Locate the cell with the specified text and output its [x, y] center coordinate. 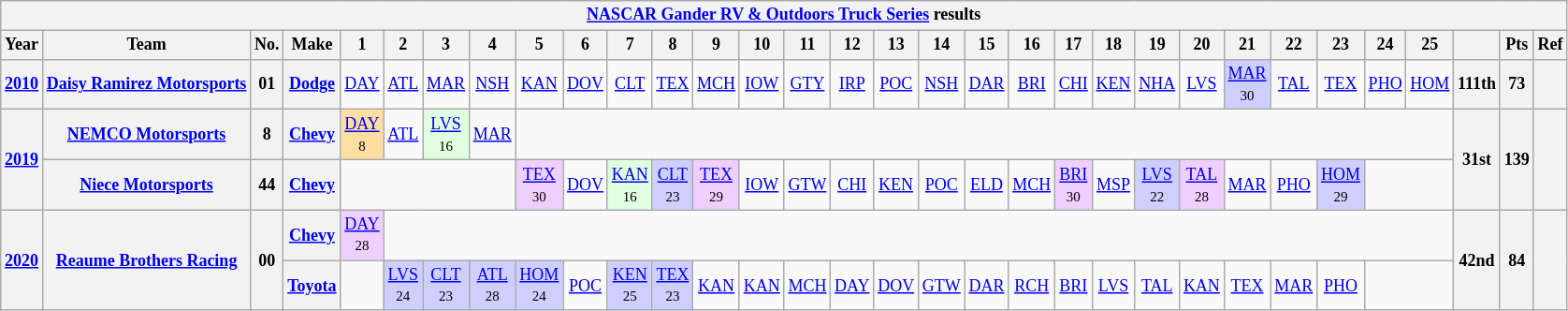
IRP [852, 84]
7 [630, 45]
ATL28 [492, 286]
Pts [1517, 45]
DAY28 [362, 235]
BRI30 [1074, 185]
MSP [1113, 185]
11 [807, 45]
31st [1477, 159]
Toyota [312, 286]
TEX29 [717, 185]
ELD [986, 185]
NEMCO Motorsports [146, 135]
LVS16 [446, 135]
TAL28 [1202, 185]
Dodge [312, 84]
19 [1157, 45]
Year [22, 45]
2010 [22, 84]
GTY [807, 84]
NHA [1157, 84]
84 [1517, 260]
16 [1032, 45]
6 [586, 45]
12 [852, 45]
Daisy Ramirez Motorsports [146, 84]
18 [1113, 45]
3 [446, 45]
14 [941, 45]
25 [1430, 45]
Reaume Brothers Racing [146, 260]
5 [539, 45]
LVS24 [403, 286]
Team [146, 45]
KAN16 [630, 185]
42nd [1477, 260]
13 [896, 45]
Ref [1550, 45]
20 [1202, 45]
Make [312, 45]
HOM24 [539, 286]
00 [268, 260]
44 [268, 185]
DAY8 [362, 135]
73 [1517, 84]
01 [268, 84]
111th [1477, 84]
21 [1247, 45]
2019 [22, 159]
No. [268, 45]
24 [1385, 45]
22 [1294, 45]
NASCAR Gander RV & Outdoors Truck Series results [784, 15]
TEX23 [673, 286]
RCH [1032, 286]
HOM [1430, 84]
17 [1074, 45]
10 [762, 45]
CLT [630, 84]
2 [403, 45]
HOM29 [1342, 185]
15 [986, 45]
KEN25 [630, 286]
139 [1517, 159]
Niece Motorsports [146, 185]
4 [492, 45]
TEX30 [539, 185]
23 [1342, 45]
2020 [22, 260]
MAR30 [1247, 84]
1 [362, 45]
9 [717, 45]
LVS22 [1157, 185]
